Identify which cell holds the provided text, then report its (x, y) central coordinate. 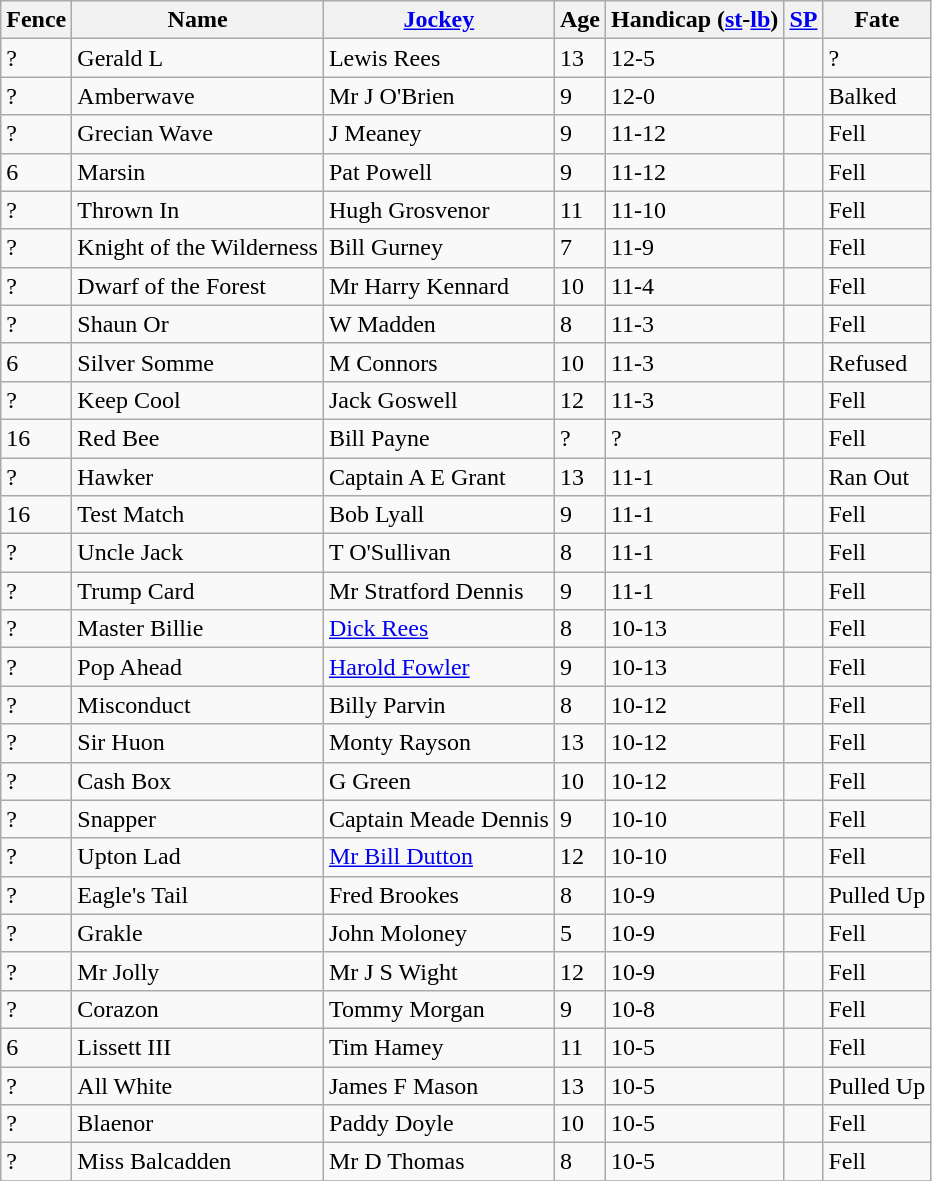
Mr Bill Dutton (438, 857)
5 (580, 933)
Paddy Doyle (438, 1124)
Blaenor (198, 1124)
Mr J O'Brien (438, 96)
Corazon (198, 1009)
Harold Fowler (438, 667)
Handicap (st-lb) (694, 20)
Cash Box (198, 781)
Test Match (198, 515)
Bill Payne (438, 438)
Tommy Morgan (438, 1009)
Amberwave (198, 96)
Uncle Jack (198, 553)
Name (198, 20)
T O'Sullivan (438, 553)
Knight of the Wilderness (198, 248)
Lewis Rees (438, 58)
Lissett III (198, 1047)
Hawker (198, 477)
Jockey (438, 20)
Grecian Wave (198, 134)
Master Billie (198, 629)
Fate (877, 20)
7 (580, 248)
Shaun Or (198, 324)
John Moloney (438, 933)
Bob Lyall (438, 515)
Sir Huon (198, 743)
Mr Jolly (198, 971)
Dwarf of the Forest (198, 286)
Monty Rayson (438, 743)
Hugh Grosvenor (438, 210)
James F Mason (438, 1085)
12-5 (694, 58)
Captain Meade Dennis (438, 819)
M Connors (438, 362)
12-0 (694, 96)
Red Bee (198, 438)
Mr D Thomas (438, 1162)
11-9 (694, 248)
Marsin (198, 172)
11-4 (694, 286)
Mr J S Wight (438, 971)
Balked (877, 96)
J Meaney (438, 134)
Snapper (198, 819)
Ran Out (877, 477)
W Madden (438, 324)
Trump Card (198, 591)
Keep Cool (198, 400)
Misconduct (198, 705)
10-8 (694, 1009)
Grakle (198, 933)
Mr Harry Kennard (438, 286)
Mr Stratford Dennis (438, 591)
Gerald L (198, 58)
Captain A E Grant (438, 477)
Miss Balcadden (198, 1162)
Pat Powell (438, 172)
Fence (36, 20)
SP (804, 20)
Jack Goswell (438, 400)
Billy Parvin (438, 705)
Upton Lad (198, 857)
All White (198, 1085)
Bill Gurney (438, 248)
Silver Somme (198, 362)
Thrown In (198, 210)
11-10 (694, 210)
Age (580, 20)
Tim Hamey (438, 1047)
Pop Ahead (198, 667)
Refused (877, 362)
G Green (438, 781)
Eagle's Tail (198, 895)
Fred Brookes (438, 895)
Dick Rees (438, 629)
